Return (X, Y) of the center of cell containing provided text 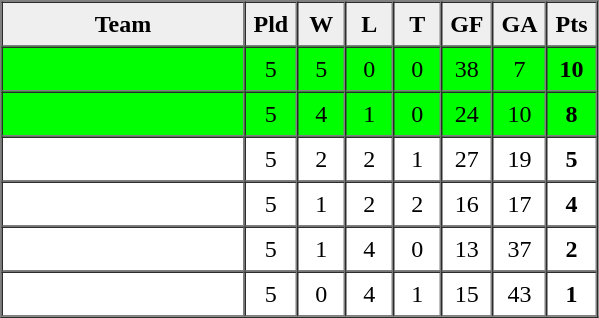
27 (466, 158)
T (417, 24)
8 (572, 114)
15 (466, 294)
17 (520, 204)
43 (520, 294)
W (321, 24)
Pld (270, 24)
13 (466, 248)
37 (520, 248)
GF (466, 24)
7 (520, 68)
L (369, 24)
GA (520, 24)
Team (124, 24)
19 (520, 158)
Pts (572, 24)
38 (466, 68)
24 (466, 114)
16 (466, 204)
